Scan for the cell matching the given text and deliver its [x, y] coordinate at center. 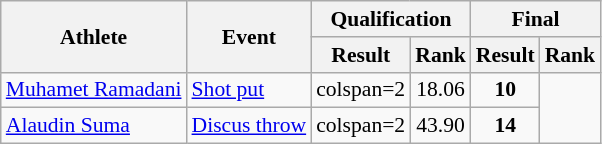
43.90 [440, 126]
10 [506, 90]
Final [536, 19]
Alaudin Suma [94, 126]
Qualification [391, 19]
Athlete [94, 36]
14 [506, 126]
Discus throw [250, 126]
Event [250, 36]
Muhamet Ramadani [94, 90]
Shot put [250, 90]
18.06 [440, 90]
